Locate the cell with the specified text and output its (x, y) center coordinate. 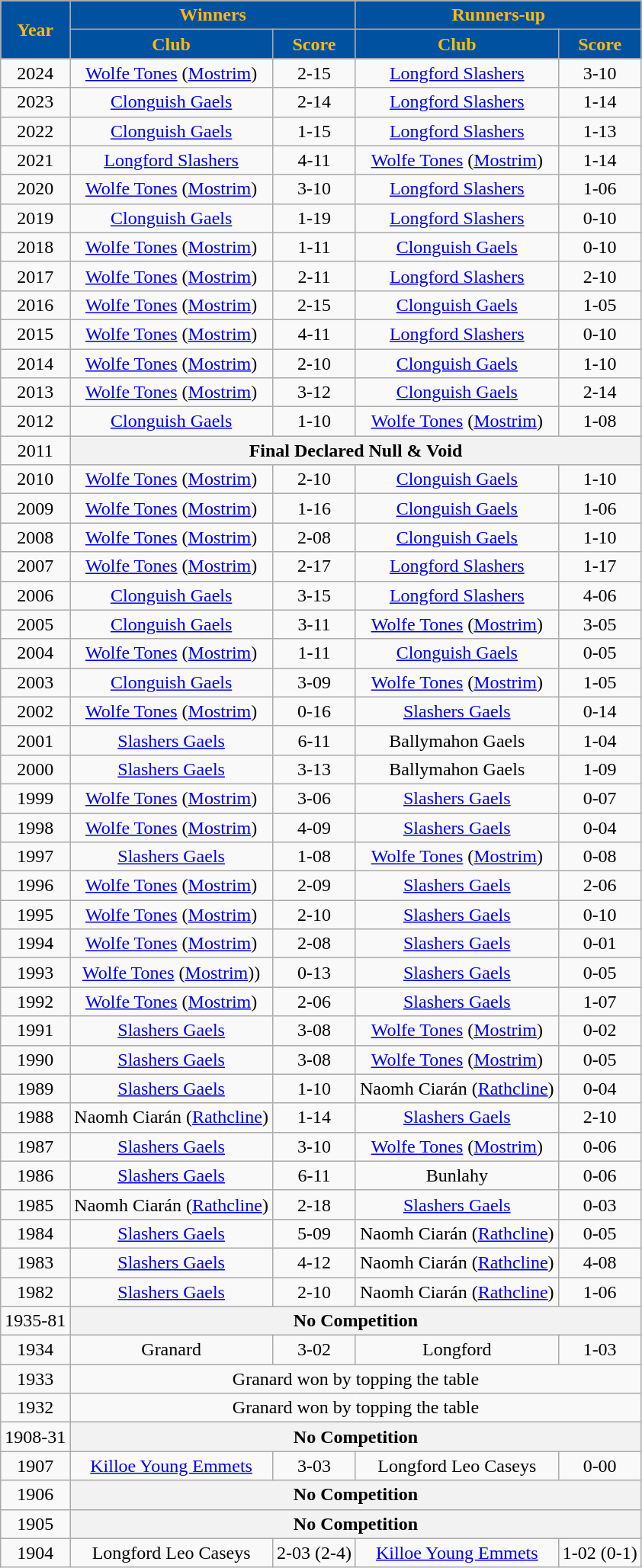
2021 (35, 160)
2005 (35, 624)
2010 (35, 479)
1989 (35, 1089)
1985 (35, 1204)
1992 (35, 1002)
2019 (35, 218)
1934 (35, 1350)
1-13 (599, 131)
1990 (35, 1060)
0-13 (314, 973)
Runners-up (499, 15)
2008 (35, 537)
Wolfe Tones (Mostrim)) (172, 973)
2-09 (314, 886)
0-03 (599, 1204)
4-09 (314, 827)
3-02 (314, 1350)
4-06 (599, 595)
Longford (457, 1350)
1994 (35, 944)
2000 (35, 769)
Final Declared Null & Void (355, 451)
4-12 (314, 1262)
1997 (35, 857)
1907 (35, 1466)
2015 (35, 334)
0-16 (314, 711)
4-08 (599, 1262)
1998 (35, 827)
2009 (35, 508)
2-11 (314, 276)
2020 (35, 189)
1996 (35, 886)
1935-81 (35, 1321)
2-03 (2-4) (314, 1553)
1983 (35, 1262)
2018 (35, 247)
0-02 (599, 1031)
1982 (35, 1292)
1933 (35, 1379)
0-01 (599, 944)
2017 (35, 276)
1993 (35, 973)
2007 (35, 566)
1-04 (599, 740)
1988 (35, 1117)
2024 (35, 73)
1987 (35, 1146)
2013 (35, 393)
Bunlahy (457, 1175)
2006 (35, 595)
Year (35, 30)
3-03 (314, 1466)
0-08 (599, 857)
3-15 (314, 595)
1-15 (314, 131)
2012 (35, 422)
1-03 (599, 1350)
2023 (35, 102)
2004 (35, 653)
3-09 (314, 682)
Winners (213, 15)
3-13 (314, 769)
2011 (35, 451)
1984 (35, 1233)
1-09 (599, 769)
0-00 (599, 1466)
2001 (35, 740)
1-19 (314, 218)
2016 (35, 305)
1-07 (599, 1002)
1995 (35, 915)
1905 (35, 1524)
1904 (35, 1553)
2-17 (314, 566)
Granard (172, 1350)
1-16 (314, 508)
3-06 (314, 798)
1991 (35, 1031)
3-11 (314, 624)
1906 (35, 1495)
1-17 (599, 566)
1932 (35, 1408)
1999 (35, 798)
1-02 (0-1) (599, 1553)
5-09 (314, 1233)
2003 (35, 682)
3-05 (599, 624)
0-07 (599, 798)
2022 (35, 131)
1908-31 (35, 1437)
0-14 (599, 711)
3-12 (314, 393)
2014 (35, 364)
2-18 (314, 1204)
2002 (35, 711)
1986 (35, 1175)
